Capture the cell that displays the provided text and extract its [x, y] central coordinate. 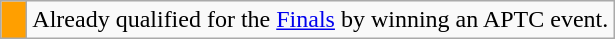
Already qualified for the Finals by winning an APTC event. [320, 20]
